Return the (X, Y) coordinate for the center point of the cell that contains the specified text.  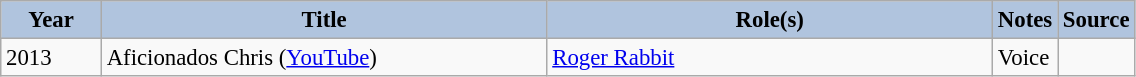
Year (52, 20)
Title (324, 20)
2013 (52, 58)
Voice (1026, 58)
Notes (1026, 20)
Roger Rabbit (770, 58)
Role(s) (770, 20)
Aficionados Chris (YouTube) (324, 58)
Source (1096, 20)
